Pinpoint the cell where the given text exists, returning its [x, y] midpoint coordinate. 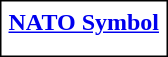
NATO Symbol [84, 22]
